Search for the cell housing the specified text and yield its (x, y) center coordinate. 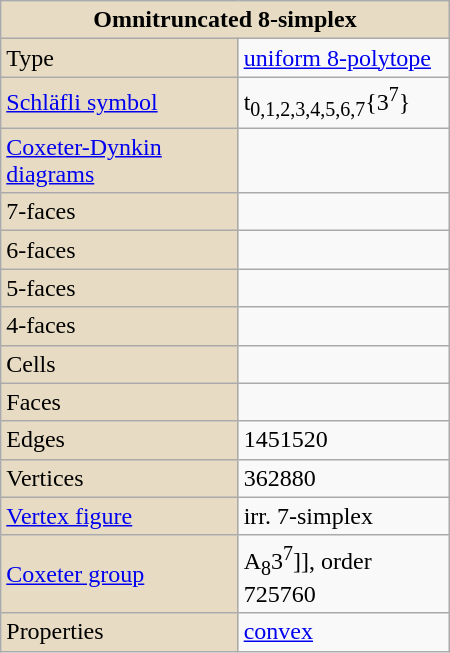
5-faces (120, 288)
6-faces (120, 250)
Type (120, 58)
362880 (344, 478)
Coxeter group (120, 574)
Faces (120, 402)
irr. 7-simplex (344, 516)
Schläfli symbol (120, 102)
Vertices (120, 478)
Coxeter-Dynkin diagrams (120, 160)
4-faces (120, 326)
Cells (120, 364)
Properties (120, 632)
Edges (120, 440)
convex (344, 632)
A837]], order 725760 (344, 574)
Vertex figure (120, 516)
t0,1,2,3,4,5,6,7{37} (344, 102)
uniform 8-polytope (344, 58)
7-faces (120, 212)
1451520 (344, 440)
Omnitruncated 8-simplex (225, 20)
